Determine the [X, Y] coordinate at the center of the cell enclosing the given text.  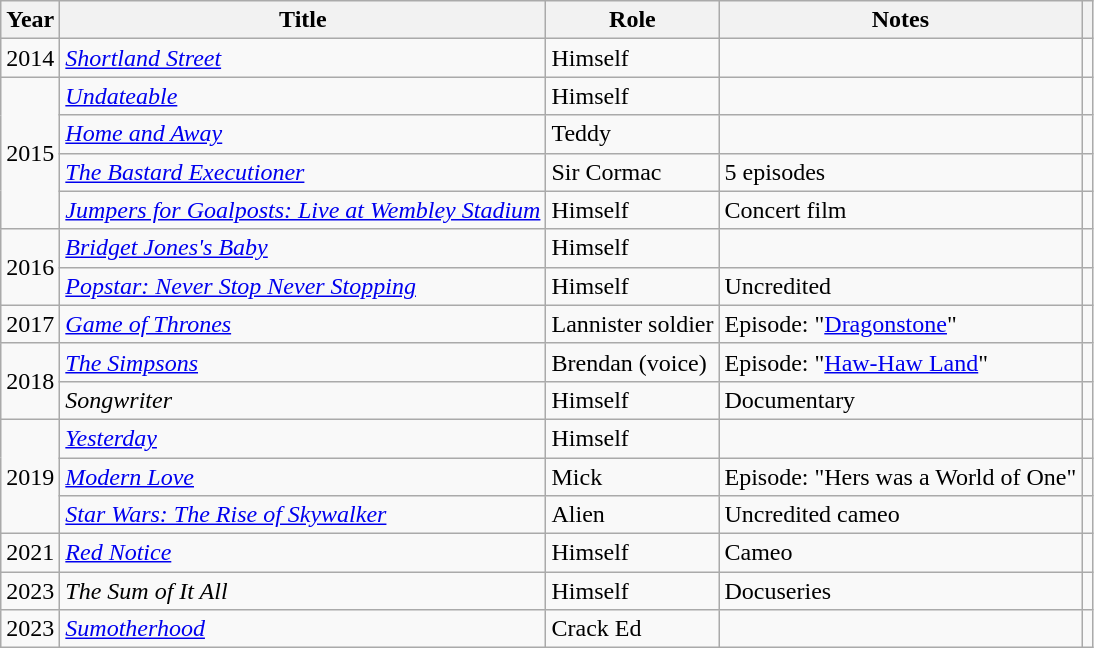
Documentary [900, 400]
Sumotherhood [303, 629]
Game of Thrones [303, 324]
Episode: "Dragonstone" [900, 324]
2017 [30, 324]
2018 [30, 381]
Yesterday [303, 438]
Uncredited cameo [900, 515]
Popstar: Never Stop Never Stopping [303, 286]
Home and Away [303, 134]
Jumpers for Goalposts: Live at Wembley Stadium [303, 210]
The Simpsons [303, 362]
The Bastard Executioner [303, 172]
Lannister soldier [632, 324]
2016 [30, 267]
Songwriter [303, 400]
5 episodes [900, 172]
Teddy [632, 134]
2021 [30, 553]
Sir Cormac [632, 172]
Crack Ed [632, 629]
Brendan (voice) [632, 362]
Uncredited [900, 286]
Bridget Jones's Baby [303, 248]
Alien [632, 515]
Title [303, 20]
Concert film [900, 210]
Notes [900, 20]
Mick [632, 477]
Modern Love [303, 477]
Docuseries [900, 591]
2015 [30, 153]
Undateable [303, 96]
Year [30, 20]
Cameo [900, 553]
2019 [30, 476]
Star Wars: The Rise of Skywalker [303, 515]
The Sum of It All [303, 591]
Red Notice [303, 553]
Episode: "Haw-Haw Land" [900, 362]
2014 [30, 58]
Shortland Street [303, 58]
Episode: "Hers was a World of One" [900, 477]
Role [632, 20]
